Extract the (X, Y) coordinate from the center of the cell holding the provided text.  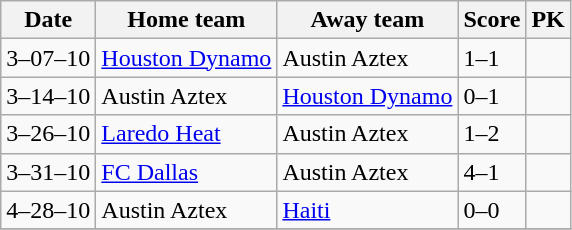
Laredo Heat (186, 134)
Home team (186, 20)
Away team (368, 20)
0–0 (492, 210)
Score (492, 20)
1–1 (492, 58)
FC Dallas (186, 172)
Haiti (368, 210)
3–31–10 (48, 172)
0–1 (492, 96)
3–14–10 (48, 96)
1–2 (492, 134)
PK (548, 20)
3–07–10 (48, 58)
Date (48, 20)
3–26–10 (48, 134)
4–28–10 (48, 210)
4–1 (492, 172)
